For the text-containing cell, return its midpoint in (x, y) coordinate format. 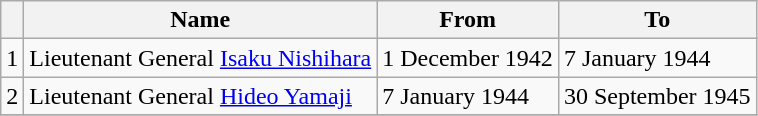
From (468, 20)
2 (12, 96)
30 September 1945 (657, 96)
To (657, 20)
1 (12, 58)
1 December 1942 (468, 58)
Name (200, 20)
Lieutenant General Isaku Nishihara (200, 58)
Lieutenant General Hideo Yamaji (200, 96)
